Detect which cell encompasses the target text, then output its (X, Y) center coordinate. 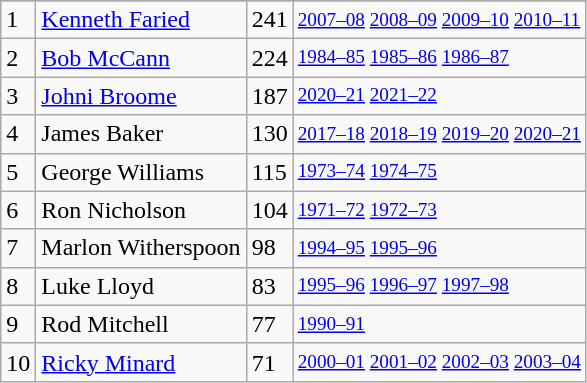
9 (18, 324)
Ron Nicholson (141, 210)
Johni Broome (141, 96)
2020–21 2021–22 (439, 96)
130 (270, 134)
1973–74 1974–75 (439, 172)
6 (18, 210)
1990–91 (439, 324)
Kenneth Faried (141, 20)
71 (270, 362)
1971–72 1972–73 (439, 210)
241 (270, 20)
7 (18, 248)
2017–18 2018–19 2019–20 2020–21 (439, 134)
3 (18, 96)
104 (270, 210)
10 (18, 362)
83 (270, 286)
Marlon Witherspoon (141, 248)
115 (270, 172)
2000–01 2001–02 2002–03 2003–04 (439, 362)
98 (270, 248)
Rod Mitchell (141, 324)
77 (270, 324)
187 (270, 96)
5 (18, 172)
224 (270, 58)
Luke Lloyd (141, 286)
1 (18, 20)
2007–08 2008–09 2009–10 2010–11 (439, 20)
1995–96 1996–97 1997–98 (439, 286)
Ricky Minard (141, 362)
George Williams (141, 172)
1984–85 1985–86 1986–87 (439, 58)
James Baker (141, 134)
1994–95 1995–96 (439, 248)
2 (18, 58)
Bob McCann (141, 58)
4 (18, 134)
8 (18, 286)
